Return the [x, y] coordinate for the center point of the cell that contains the specified text.  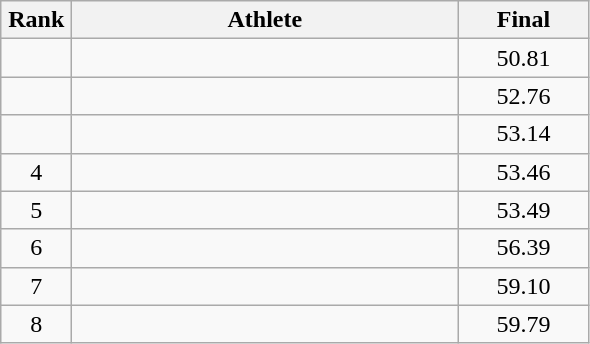
Athlete [265, 20]
53.14 [524, 134]
8 [36, 324]
52.76 [524, 96]
Rank [36, 20]
6 [36, 248]
59.79 [524, 324]
53.49 [524, 210]
5 [36, 210]
50.81 [524, 58]
Final [524, 20]
59.10 [524, 286]
7 [36, 286]
53.46 [524, 172]
4 [36, 172]
56.39 [524, 248]
